Locate the cell with the specified text and output its (X, Y) center coordinate. 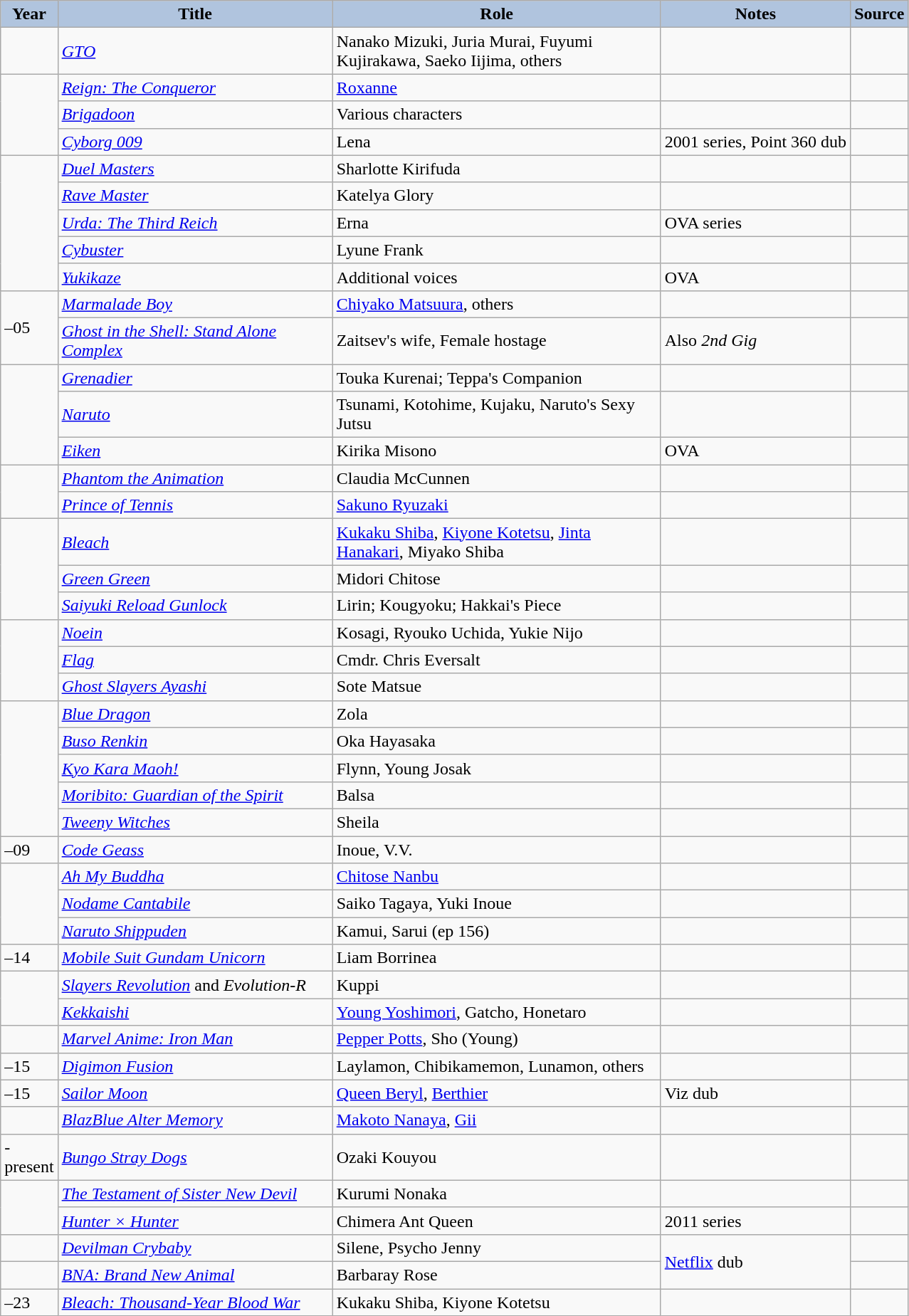
Laylamon, Chibikamemon, Lunamon, others (497, 1066)
Barbaray Rose (497, 1275)
Katelya Glory (497, 196)
Saiko Tagaya, Yuki Inoue (497, 904)
Also 2nd Gig (755, 340)
Kukaku Shiba, Kiyone Kotetsu, Jinta Hanakari, Miyako Shiba (497, 542)
Grenadier (195, 378)
Saiyuki Reload Gunlock (195, 606)
–23 (29, 1302)
-present (29, 1157)
Sote Matsue (497, 687)
Role (497, 14)
–09 (29, 849)
Kamui, Sarui (ep 156) (497, 931)
Lirin; Kougyoku; Hakkai's Piece (497, 606)
Mobile Suit Gundam Unicorn (195, 958)
BNA: Brand New Animal (195, 1275)
2011 series (755, 1221)
Ozaki Kouyou (497, 1157)
Moribito: Guardian of the Spirit (195, 795)
Liam Borrinea (497, 958)
Tweeny Witches (195, 822)
Pepper Potts, Sho (Young) (497, 1039)
Balsa (497, 795)
Additional voices (497, 277)
Inoue, V.V. (497, 849)
Sakuno Ryuzaki (497, 505)
Marvel Anime: Iron Man (195, 1039)
Duel Masters (195, 169)
Notes (755, 14)
Sharlotte Kirifuda (497, 169)
Marmalade Boy (195, 304)
2001 series, Point 360 dub (755, 142)
Eiken (195, 451)
Blue Dragon (195, 714)
Source (880, 14)
–05 (29, 327)
Naruto Shippuden (195, 931)
Kurumi Nonaka (497, 1194)
Midori Chitose (497, 579)
Bleach (195, 542)
Nanako Mizuki, Juria Murai, Fuyumi Kujirakawa, Saeko Iijima, others (497, 51)
Touka Kurenai; Teppa's Companion (497, 378)
Lyune Frank (497, 250)
Roxanne (497, 88)
Zola (497, 714)
Kuppi (497, 985)
Netflix dub (755, 1261)
Rave Master (195, 196)
Devilman Crybaby (195, 1248)
Kekkaishi (195, 1012)
The Testament of Sister New Devil (195, 1194)
Flag (195, 660)
Erna (497, 223)
Claudia McCunnen (497, 478)
Year (29, 14)
Chimera Ant Queen (497, 1221)
Flynn, Young Josak (497, 768)
Ah My Buddha (195, 877)
Slayers Revolution and Evolution-R (195, 985)
Prince of Tennis (195, 505)
GTO (195, 51)
Digimon Fusion (195, 1066)
Silene, Psycho Jenny (497, 1248)
Tsunami, Kotohime, Kujaku, Naruto's Sexy Jutsu (497, 414)
Lena (497, 142)
Yukikaze (195, 277)
Bungo Stray Dogs (195, 1157)
Viz dub (755, 1093)
Code Geass (195, 849)
Ghost Slayers Ayashi (195, 687)
–14 (29, 958)
Chiyako Matsuura, others (497, 304)
Ghost in the Shell: Stand Alone Complex (195, 340)
Phantom the Animation (195, 478)
Cmdr. Chris Eversalt (497, 660)
Bleach: Thousand-Year Blood War (195, 1302)
BlazBlue Alter Memory (195, 1120)
Makoto Nanaya, Gii (497, 1120)
Cyborg 009 (195, 142)
Hunter × Hunter (195, 1221)
Noein (195, 633)
Kosagi, Ryouko Uchida, Yukie Nijo (497, 633)
Oka Hayasaka (497, 741)
Queen Beryl, Berthier (497, 1093)
Buso Renkin (195, 741)
Kirika Misono (497, 451)
Sheila (497, 822)
Naruto (195, 414)
Kukaku Shiba, Kiyone Kotetsu (497, 1302)
Sailor Moon (195, 1093)
Urda: The Third Reich (195, 223)
Nodame Cantabile (195, 904)
Brigadoon (195, 115)
Various characters (497, 115)
Title (195, 14)
Young Yoshimori, Gatcho, Honetaro (497, 1012)
OVA series (755, 223)
Green Green (195, 579)
Chitose Nanbu (497, 877)
Cybuster (195, 250)
Zaitsev's wife, Female hostage (497, 340)
Reign: The Conqueror (195, 88)
Kyo Kara Maoh! (195, 768)
